For the text-containing cell, return its midpoint in (X, Y) coordinate format. 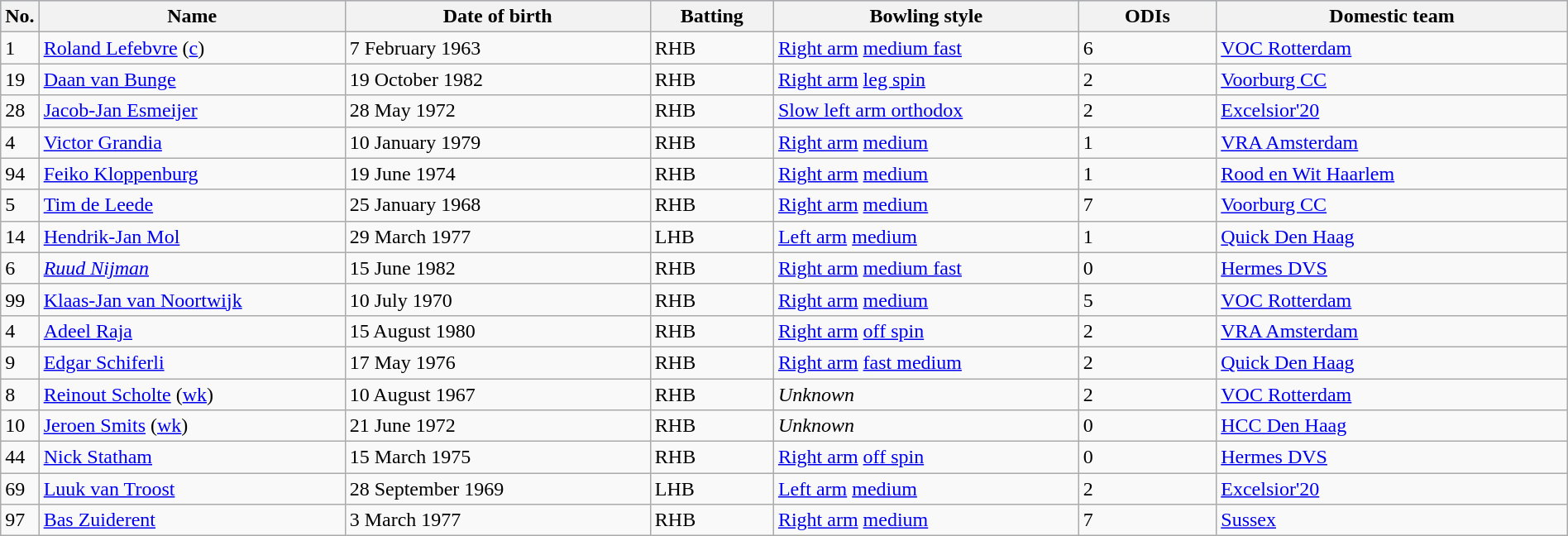
3 March 1977 (498, 520)
Nick Statham (192, 457)
Batting (711, 17)
Bowling style (926, 17)
Feiko Kloppenburg (192, 174)
Right arm leg spin (926, 79)
Jeroen Smits (wk) (192, 426)
HCC Den Haag (1392, 426)
10 (20, 426)
Jacob-Jan Esmeijer (192, 111)
19 October 1982 (498, 79)
10 January 1979 (498, 142)
No. (20, 17)
28 (20, 111)
14 (20, 237)
15 August 1980 (498, 331)
44 (20, 457)
19 (20, 79)
Slow left arm orthodox (926, 111)
Tim de Leede (192, 205)
Reinout Scholte (wk) (192, 395)
9 (20, 362)
Bas Zuiderent (192, 520)
Sussex (1392, 520)
Klaas-Jan van Noortwijk (192, 299)
Edgar Schiferli (192, 362)
29 March 1977 (498, 237)
Date of birth (498, 17)
Daan van Bunge (192, 79)
69 (20, 489)
97 (20, 520)
Name (192, 17)
7 February 1963 (498, 48)
94 (20, 174)
Rood en Wit Haarlem (1392, 174)
8 (20, 395)
Domestic team (1392, 17)
Ruud Nijman (192, 268)
15 June 1982 (498, 268)
Luuk van Troost (192, 489)
99 (20, 299)
25 January 1968 (498, 205)
28 May 1972 (498, 111)
Hendrik-Jan Mol (192, 237)
Right arm fast medium (926, 362)
10 July 1970 (498, 299)
15 March 1975 (498, 457)
ODIs (1148, 17)
Victor Grandia (192, 142)
21 June 1972 (498, 426)
10 August 1967 (498, 395)
28 September 1969 (498, 489)
17 May 1976 (498, 362)
Adeel Raja (192, 331)
19 June 1974 (498, 174)
Roland Lefebvre (c) (192, 48)
